Return the (x, y) coordinate for the center point of the cell that contains the specified text.  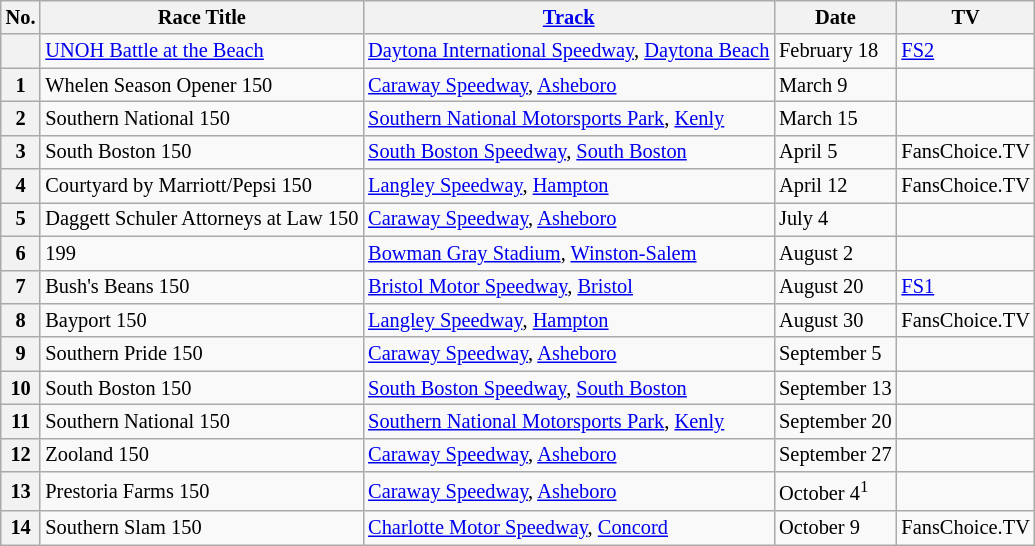
Charlotte Motor Speedway, Concord (568, 527)
13 (21, 492)
Daggett Schuler Attorneys at Law 150 (202, 219)
Southern Pride 150 (202, 354)
April 12 (835, 186)
August 2 (835, 253)
Bayport 150 (202, 320)
Southern Slam 150 (202, 527)
September 13 (835, 388)
Bowman Gray Stadium, Winston-Salem (568, 253)
Bush's Beans 150 (202, 287)
1 (21, 85)
Date (835, 17)
February 18 (835, 51)
No. (21, 17)
October 41 (835, 492)
8 (21, 320)
Daytona International Speedway, Daytona Beach (568, 51)
UNOH Battle at the Beach (202, 51)
FS1 (966, 287)
14 (21, 527)
3 (21, 152)
Whelen Season Opener 150 (202, 85)
FS2 (966, 51)
Track (568, 17)
Zooland 150 (202, 455)
July 4 (835, 219)
TV (966, 17)
Prestoria Farms 150 (202, 492)
2 (21, 118)
4 (21, 186)
October 9 (835, 527)
September 5 (835, 354)
April 5 (835, 152)
5 (21, 219)
August 20 (835, 287)
11 (21, 421)
September 27 (835, 455)
March 9 (835, 85)
Bristol Motor Speedway, Bristol (568, 287)
August 30 (835, 320)
9 (21, 354)
March 15 (835, 118)
10 (21, 388)
12 (21, 455)
Courtyard by Marriott/Pepsi 150 (202, 186)
September 20 (835, 421)
Race Title (202, 17)
7 (21, 287)
6 (21, 253)
199 (202, 253)
